Extract the [x, y] coordinate from the center of the cell holding the provided text.  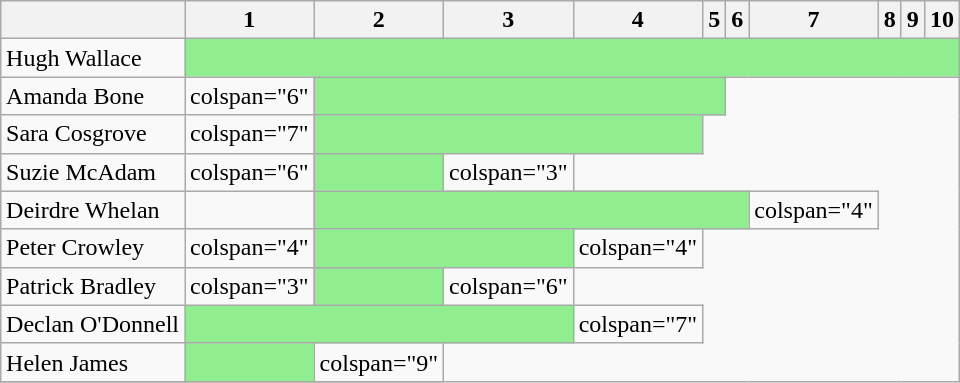
Amanda Bone [93, 96]
5 [714, 20]
Hugh Wallace [93, 58]
Deirdre Whelan [93, 210]
1 [250, 20]
8 [890, 20]
10 [942, 20]
6 [738, 20]
Patrick Bradley [93, 286]
Peter Crowley [93, 248]
3 [509, 20]
Helen James [93, 362]
4 [638, 20]
Declan O'Donnell [93, 324]
colspan="9" [379, 362]
7 [814, 20]
2 [379, 20]
Sara Cosgrove [93, 134]
Suzie McAdam [93, 172]
9 [912, 20]
